Return the [X, Y] coordinate for the center point of the cell that contains the specified text.  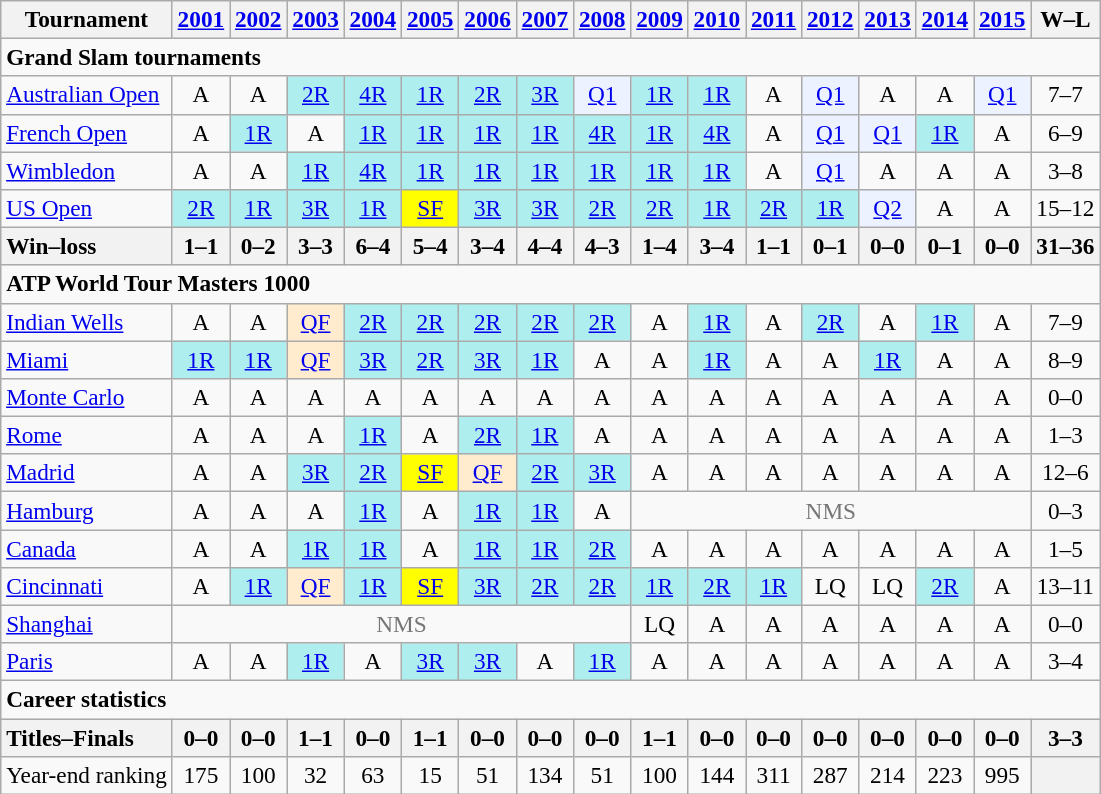
2001 [200, 19]
3–8 [1066, 170]
15 [430, 775]
Career statistics [550, 699]
2011 [774, 19]
2013 [888, 19]
Titles–Finals [86, 737]
Q2 [888, 208]
W–L [1066, 19]
144 [716, 775]
2009 [660, 19]
2006 [488, 19]
Tournament [86, 19]
287 [830, 775]
2004 [372, 19]
Cincinnati [86, 586]
Miami [86, 359]
0–2 [258, 246]
Indian Wells [86, 322]
Year-end ranking [86, 775]
6–4 [372, 246]
Wimbledon [86, 170]
1–3 [1066, 435]
Monte Carlo [86, 397]
175 [200, 775]
4–4 [544, 246]
2002 [258, 19]
Shanghai [86, 624]
Canada [86, 548]
Paris [86, 662]
2014 [944, 19]
Rome [86, 435]
2003 [316, 19]
US Open [86, 208]
French Open [86, 133]
5–4 [430, 246]
Hamburg [86, 510]
6–9 [1066, 133]
Win–loss [86, 246]
214 [888, 775]
13–11 [1066, 586]
31–36 [1066, 246]
0–3 [1066, 510]
1–4 [660, 246]
63 [372, 775]
Madrid [86, 473]
8–9 [1066, 359]
32 [316, 775]
7–7 [1066, 95]
311 [774, 775]
1–5 [1066, 548]
Australian Open [86, 95]
15–12 [1066, 208]
2007 [544, 19]
2015 [1002, 19]
995 [1002, 775]
2005 [430, 19]
7–9 [1066, 322]
2012 [830, 19]
4–3 [602, 246]
Grand Slam tournaments [550, 57]
223 [944, 775]
134 [544, 775]
12–6 [1066, 473]
2008 [602, 19]
2010 [716, 19]
ATP World Tour Masters 1000 [550, 284]
